Capture the cell that displays the provided text and extract its [X, Y] central coordinate. 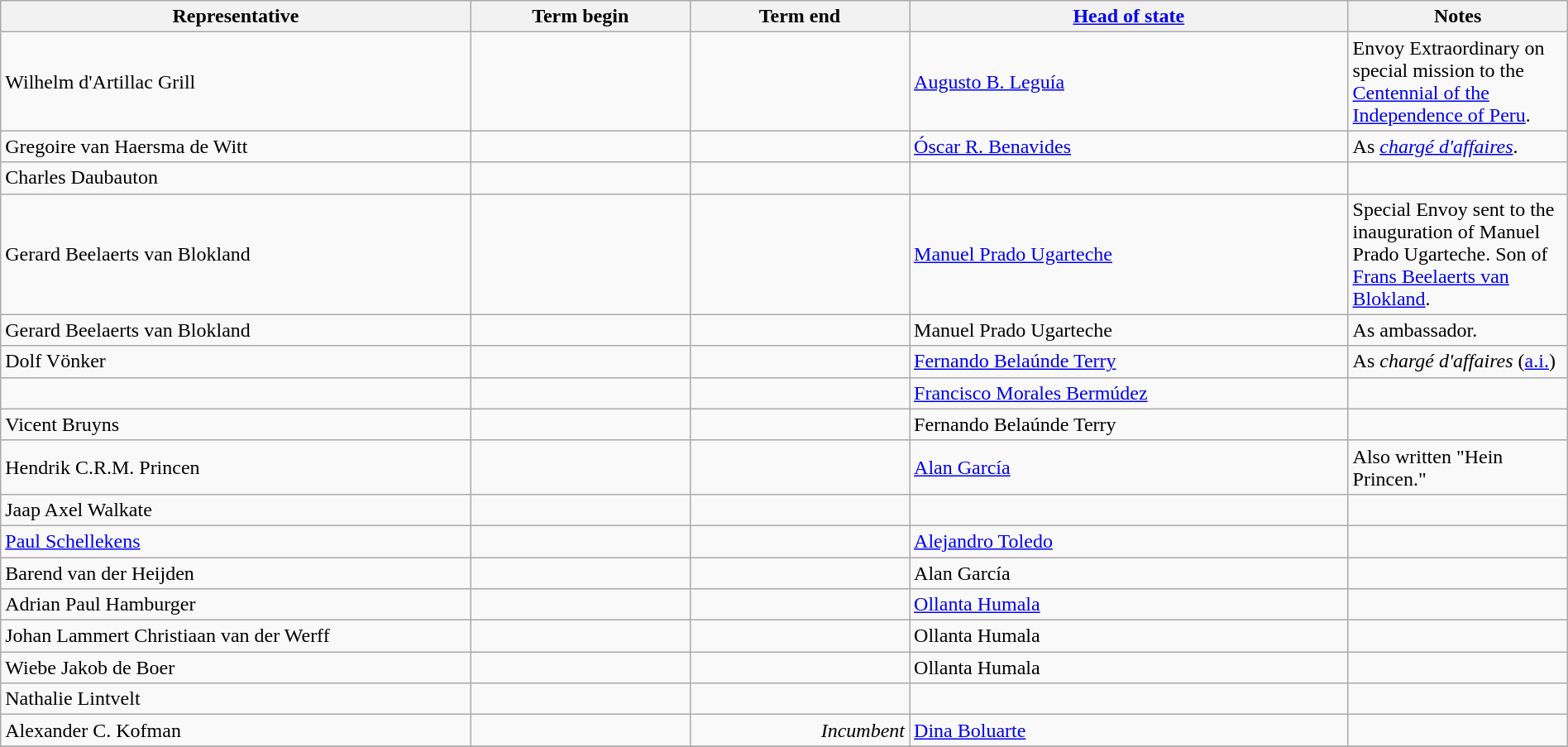
Alexander C. Kofman [236, 730]
As chargé d'affaires (a.i.) [1457, 362]
Term begin [581, 17]
Johan Lammert Christiaan van der Werff [236, 636]
Wilhelm d'Artillac Grill [236, 81]
Dina Boluarte [1130, 730]
Óscar R. Benavides [1130, 146]
Paul Schellekens [236, 541]
Term end [799, 17]
Notes [1457, 17]
Envoy Extraordinary on special mission to the Centennial of the Independence of Peru. [1457, 81]
Also written "Hein Princen." [1457, 467]
Vicent Bruyns [236, 424]
Jaap Axel Walkate [236, 510]
Francisco Morales Bermúdez [1130, 393]
Head of state [1130, 17]
Hendrik C.R.M. Princen [236, 467]
As ambassador. [1457, 330]
Dolf Vönker [236, 362]
Adrian Paul Hamburger [236, 605]
Nathalie Lintvelt [236, 699]
Augusto B. Leguía [1130, 81]
Incumbent [799, 730]
Gregoire van Haersma de Witt [236, 146]
Barend van der Heijden [236, 573]
Special Envoy sent to the inauguration of Manuel Prado Ugarteche. Son of Frans Beelaerts van Blokland. [1457, 254]
Alejandro Toledo [1130, 541]
Wiebe Jakob de Boer [236, 668]
Charles Daubauton [236, 178]
Representative [236, 17]
As chargé d'affaires. [1457, 146]
